Detect which cell encompasses the target text, then output its [X, Y] center coordinate. 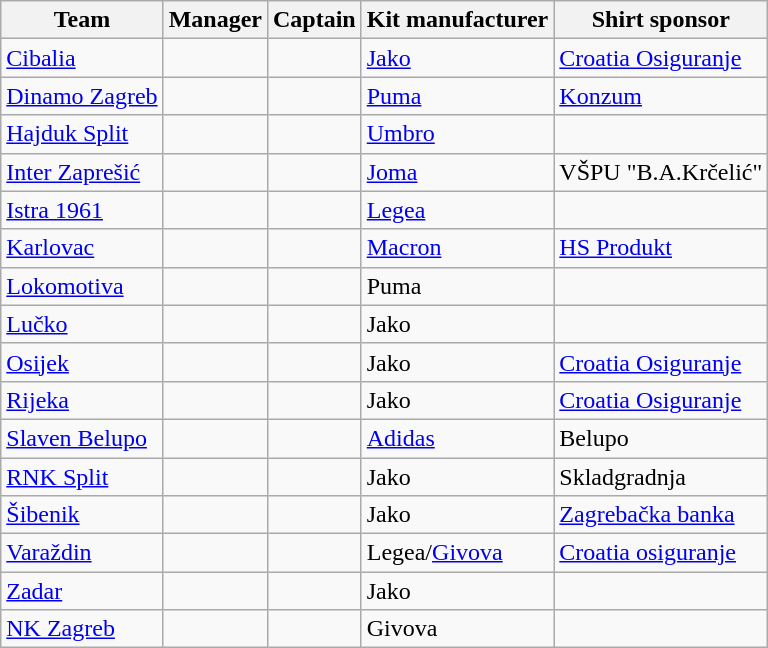
Varaždin [82, 553]
Rijeka [82, 400]
Slaven Belupo [82, 438]
Shirt sponsor [661, 20]
Belupo [661, 438]
NK Zagreb [82, 629]
Manager [215, 20]
Karlovac [82, 248]
Hajduk Split [82, 134]
Lokomotiva [82, 286]
RNK Split [82, 477]
Givova [458, 629]
Kit manufacturer [458, 20]
Zadar [82, 591]
Team [82, 20]
HS Produkt [661, 248]
Legea/Givova [458, 553]
Adidas [458, 438]
Istra 1961 [82, 210]
VŠPU "B.A.Krčelić" [661, 172]
Joma [458, 172]
Umbro [458, 134]
Konzum [661, 96]
Macron [458, 248]
Legea [458, 210]
Zagrebačka banka [661, 515]
Cibalia [82, 58]
Šibenik [82, 515]
Lučko [82, 324]
Captain [314, 20]
Osijek [82, 362]
Croatia osiguranje [661, 553]
Inter Zaprešić [82, 172]
Skladgradnja [661, 477]
Dinamo Zagreb [82, 96]
